Pinpoint the cell where the given text exists, returning its (X, Y) midpoint coordinate. 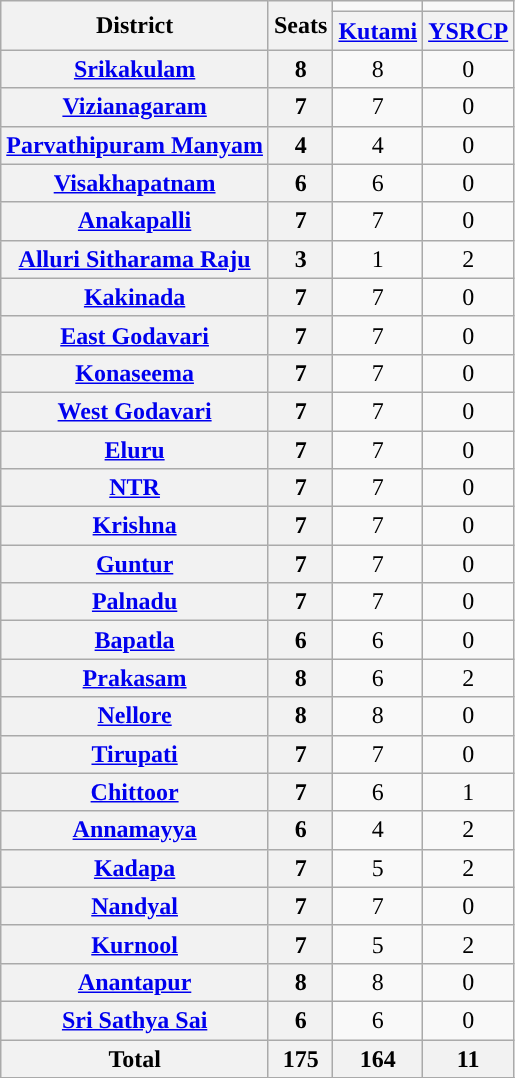
Guntur (135, 564)
Palnadu (135, 602)
Anakapalli (135, 221)
Chittoor (135, 792)
Kurnool (135, 944)
175 (300, 1059)
Parvathipuram Manyam (135, 145)
West Godavari (135, 411)
NTR (135, 488)
3 (300, 259)
Nellore (135, 716)
11 (468, 1059)
Kadapa (135, 868)
Kakinada (135, 297)
District (135, 26)
Prakasam (135, 678)
Tirupati (135, 754)
Eluru (135, 449)
Total (135, 1059)
Vizianagaram (135, 107)
Konaseema (135, 373)
Alluri Sitharama Raju (135, 259)
Kutami (378, 31)
Annamayya (135, 830)
Anantapur (135, 982)
Srikakulam (135, 69)
Seats (300, 26)
East Godavari (135, 335)
164 (378, 1059)
Visakhapatnam (135, 183)
Krishna (135, 526)
Sri Sathya Sai (135, 1020)
Nandyal (135, 906)
Bapatla (135, 640)
YSRCP (468, 31)
